Pinpoint the cell where the given text exists, returning its [x, y] midpoint coordinate. 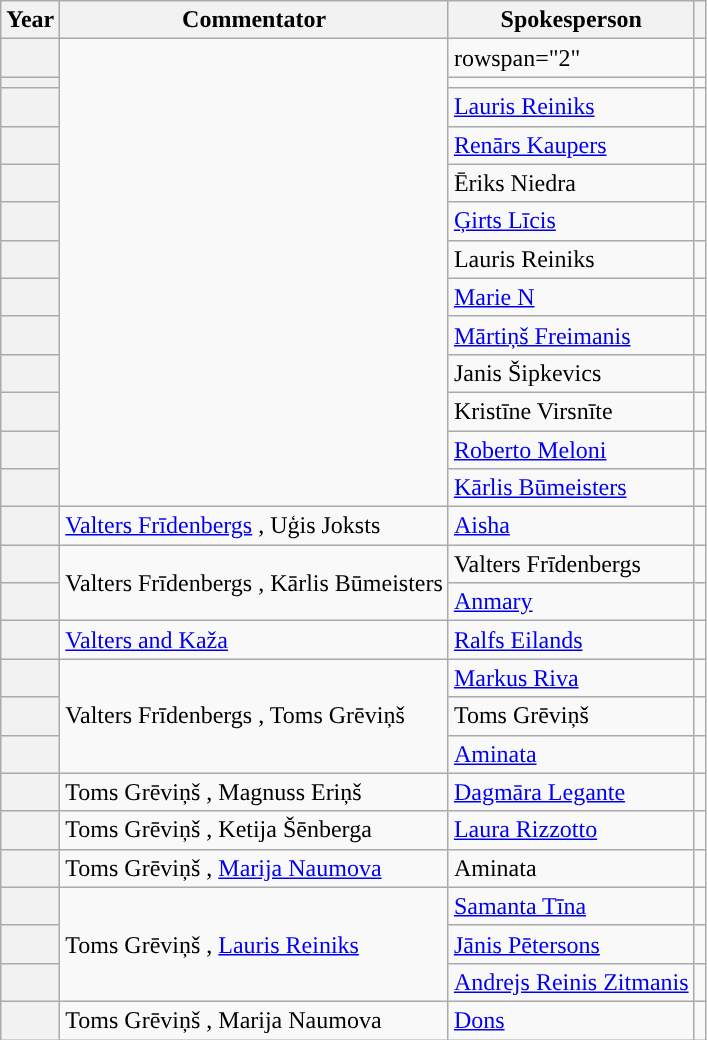
Janis Šipkevics [571, 373]
Dagmāra Legante [571, 792]
Samanta Tīna [571, 906]
Year [30, 20]
rowspan="2" [571, 58]
Valters Frīdenbergs , Toms Grēviņš [254, 716]
Valters Frīdenbergs [571, 564]
Anmary [571, 602]
Toms Grēviņš , Lauris Reiniks [254, 944]
Jānis Pētersons [571, 944]
Valters Frīdenbergs , Kārlis Būmeisters [254, 583]
Toms Grēviņš [571, 716]
Roberto Meloni [571, 449]
Marie N [571, 297]
Commentator [254, 20]
Ralfs Eilands [571, 640]
Markus Riva [571, 678]
Mārtiņš Freimanis [571, 335]
Dons [571, 1020]
Valters Frīdenbergs , Uģis Joksts [254, 526]
Ģirts Līcis [571, 221]
Ēriks Niedra [571, 183]
Spokesperson [571, 20]
Valters and Kaža [254, 640]
Andrejs Reinis Zitmanis [571, 982]
Aisha [571, 526]
Kārlis Būmeisters [571, 488]
Laura Rizzotto [571, 830]
Kristīne Virsnīte [571, 411]
Renārs Kaupers [571, 145]
Toms Grēviņš , Ketija Šēnberga [254, 830]
Toms Grēviņš , Magnuss Eriņš [254, 792]
